Search for the cell housing the specified text and yield its [X, Y] center coordinate. 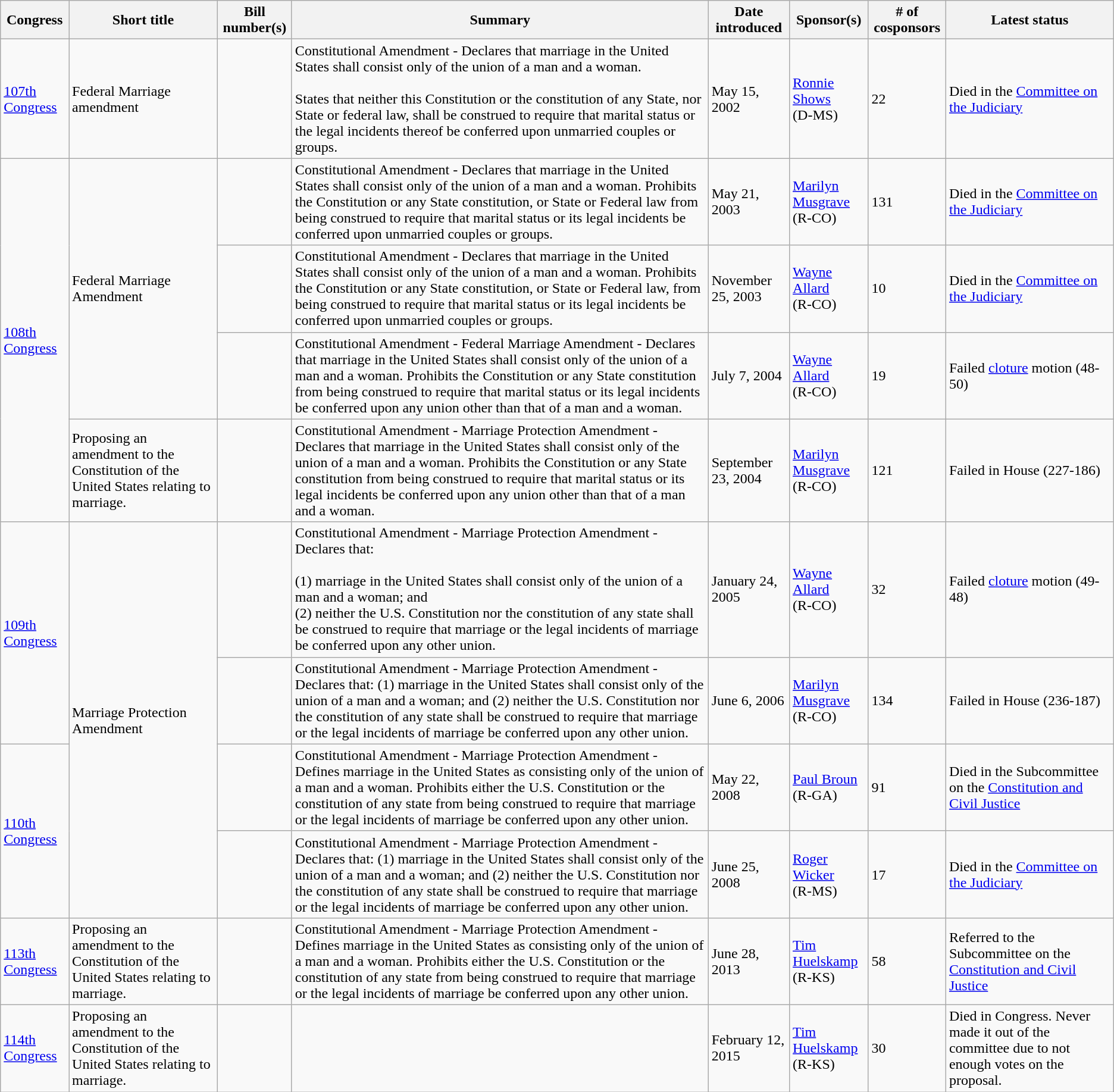
Failed cloture motion (49-48) [1029, 589]
107th Congress [35, 99]
Summary [500, 20]
109th Congress [35, 633]
May 22, 2008 [749, 787]
November 25, 2003 [749, 289]
108th Congress [35, 340]
121 [907, 470]
131 [907, 202]
Date introduced [749, 20]
Federal Marriage amendment [143, 99]
Paul Broun(R-GA) [829, 787]
Marriage Protection Amendment [143, 720]
Federal Marriage Amendment [143, 289]
32 [907, 589]
May 21, 2003 [749, 202]
Bill number(s) [255, 20]
Died in the Subcommittee on the Constitution and Civil Justice [1029, 787]
22 [907, 99]
June 28, 2013 [749, 961]
July 7, 2004 [749, 376]
30 [907, 1048]
# of cosponsors [907, 20]
110th Congress [35, 831]
Congress [35, 20]
January 24, 2005 [749, 589]
10 [907, 289]
Failed in House (227-186) [1029, 470]
19 [907, 376]
May 15, 2002 [749, 99]
113th Congress [35, 961]
Referred to the Subcommittee on the Constitution and Civil Justice [1029, 961]
Sponsor(s) [829, 20]
Failed in House (236-187) [1029, 700]
June 25, 2008 [749, 874]
Ronnie Shows(D-MS) [829, 99]
June 6, 2006 [749, 700]
Died in Congress. Never made it out of the committee due to not enough votes on the proposal. [1029, 1048]
Latest status [1029, 20]
17 [907, 874]
91 [907, 787]
58 [907, 961]
Roger Wicker(R-MS) [829, 874]
September 23, 2004 [749, 470]
134 [907, 700]
114th Congress [35, 1048]
February 12, 2015 [749, 1048]
Short title [143, 20]
Failed cloture motion (48-50) [1029, 376]
